Pinpoint the cell where the given text exists, returning its [X, Y] midpoint coordinate. 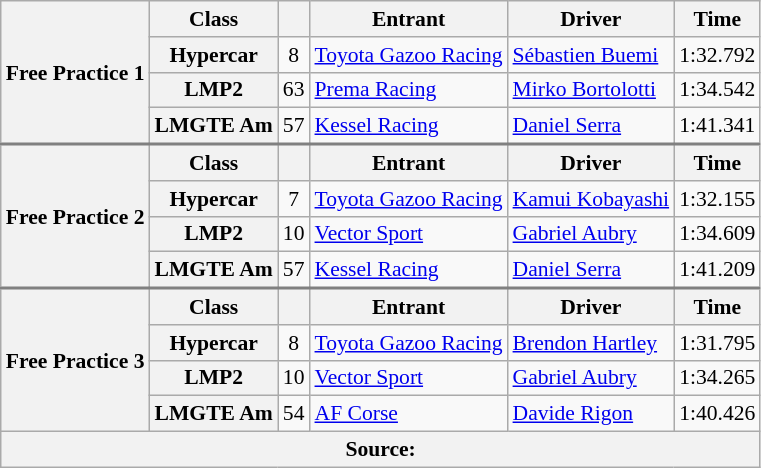
AF Corse [408, 414]
Free Practice 1 [76, 72]
1:32.792 [717, 55]
Free Practice 2 [76, 216]
63 [294, 90]
1:41.209 [717, 270]
Kamui Kobayashi [592, 199]
54 [294, 414]
Sébastien Buemi [592, 55]
1:40.426 [717, 414]
1:34.542 [717, 90]
Brendon Hartley [592, 343]
1:34.265 [717, 378]
Prema Racing [408, 90]
Source: [381, 450]
Free Practice 3 [76, 360]
1:32.155 [717, 199]
1:41.341 [717, 126]
Davide Rigon [592, 414]
Mirko Bortolotti [592, 90]
7 [294, 199]
1:34.609 [717, 234]
1:31.795 [717, 343]
